Determine the [x, y] coordinate at the center of the cell enclosing the given text.  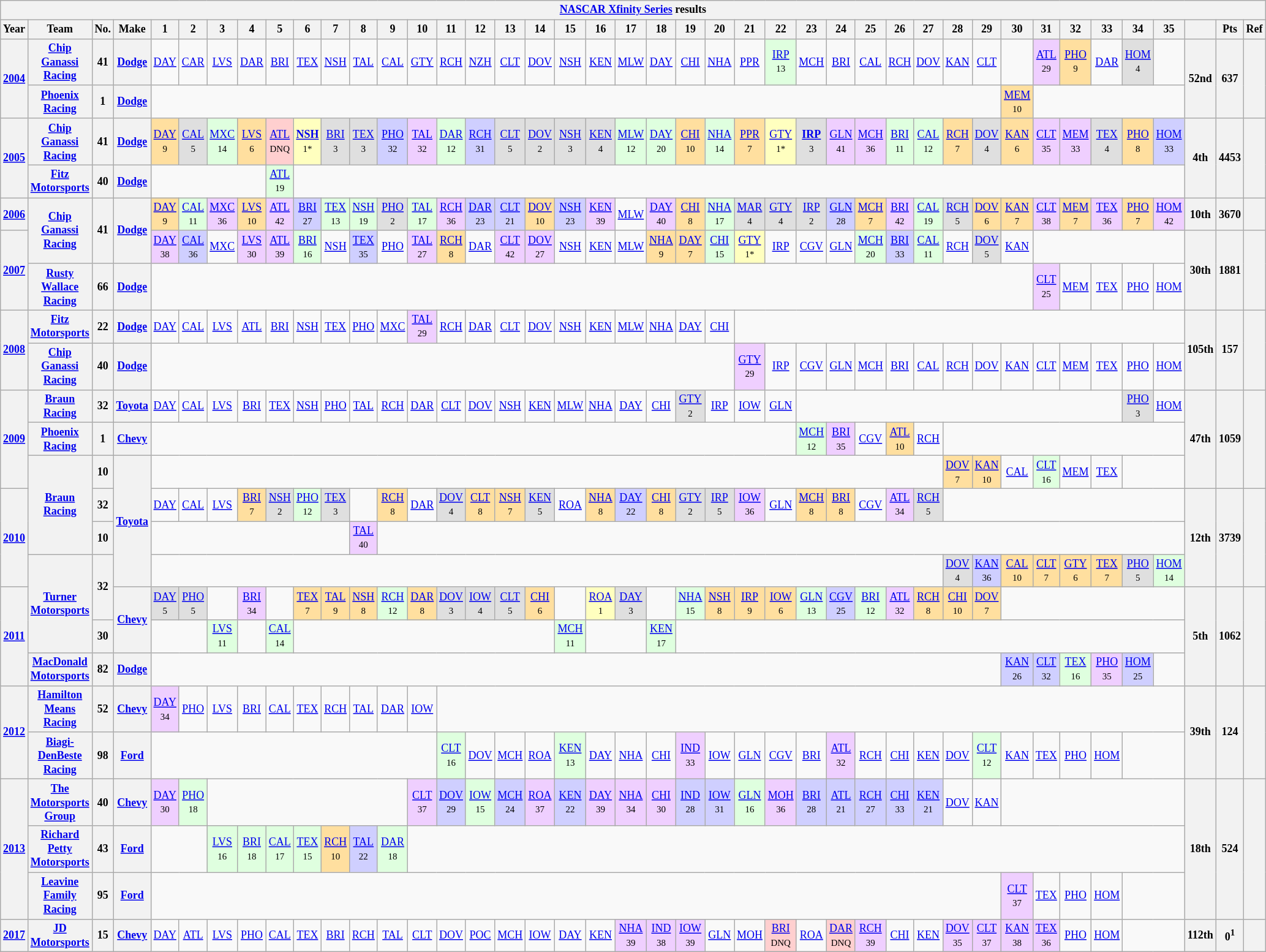
IND38 [661, 935]
NASCAR Xfinity Series results [633, 10]
Hamilton Means Racing [60, 709]
IOW4 [480, 603]
20 [720, 29]
CAL5 [193, 142]
ROA37 [540, 803]
NHA39 [631, 935]
33 [1107, 29]
HOM14 [1169, 570]
HOM4 [1138, 62]
PHO8 [1138, 142]
Leavine Family Racing [60, 896]
BRI16 [307, 247]
TAL17 [423, 214]
KAN6 [1017, 142]
98 [103, 755]
82 [103, 670]
4453 [1230, 158]
GLN28 [842, 214]
TEX13 [336, 214]
Richard Petty Motorsports [60, 849]
DOV6 [987, 214]
NSH23 [570, 214]
BRI33 [900, 247]
Ref [1254, 29]
KAN10 [987, 472]
2017 [15, 935]
31 [1046, 29]
DAY34 [165, 709]
14 [540, 29]
12 [480, 29]
10th [1200, 214]
LVS30 [252, 247]
MOH36 [780, 803]
NHA15 [690, 603]
PPR [750, 62]
RCH36 [451, 214]
MLW12 [631, 142]
26 [900, 29]
Make [132, 29]
MCH20 [870, 247]
3 [222, 29]
KAN26 [1017, 670]
RCH10 [336, 849]
5th [1200, 636]
BRI42 [900, 214]
KEN17 [661, 637]
18 [661, 29]
TAL27 [423, 247]
52 [103, 709]
27 [929, 29]
CLT8 [480, 505]
28 [957, 29]
MEM10 [1017, 102]
DOV2 [540, 142]
CLT38 [1046, 214]
25 [870, 29]
21 [750, 29]
1881 [1230, 270]
5 [279, 29]
GLN41 [842, 142]
Team [60, 29]
RCH12 [393, 603]
12th [1200, 538]
ATL42 [279, 214]
DAY40 [661, 214]
MCH11 [570, 637]
13 [510, 29]
9 [393, 29]
HOM25 [1138, 670]
47th [1200, 439]
CHI33 [900, 803]
Pts [1230, 29]
95 [103, 896]
NHA8 [601, 505]
35 [1169, 29]
PHO12 [307, 505]
112th [1200, 935]
BRI28 [812, 803]
KAN7 [1017, 214]
16 [601, 29]
ATL34 [900, 505]
KEN13 [570, 755]
BRI8 [842, 505]
TAL32 [423, 142]
LVS6 [252, 142]
CLT32 [1046, 670]
2 [193, 29]
BRI18 [252, 849]
PHO35 [1107, 670]
NHA14 [720, 142]
MEM33 [1076, 142]
TEX16 [1076, 670]
CAL10 [1017, 570]
66 [103, 287]
6 [307, 29]
NSH1* [307, 142]
NHA9 [661, 247]
CAL17 [279, 849]
2007 [15, 270]
1059 [1230, 439]
3739 [1230, 538]
1062 [1230, 636]
TEX15 [307, 849]
RCH27 [870, 803]
CHI6 [540, 603]
17 [631, 29]
29 [987, 29]
DOV10 [540, 214]
IRP9 [750, 603]
DOV27 [540, 247]
IOW15 [480, 803]
LVS11 [222, 637]
JD Motorsports [60, 935]
BRI34 [252, 603]
DAY5 [165, 603]
Turner Motorsports [60, 603]
KEN21 [929, 803]
IRP3 [812, 142]
BRI35 [842, 439]
2011 [15, 636]
TAL9 [336, 603]
BRI7 [252, 505]
2012 [15, 732]
CAR [193, 62]
NSH19 [363, 214]
ATLDNQ [279, 142]
23 [812, 29]
124 [1230, 732]
KEN5 [540, 505]
PHO9 [1076, 62]
MCH24 [510, 803]
IRP2 [812, 214]
30th [1200, 270]
IND28 [690, 803]
NHA17 [720, 214]
DAR18 [393, 849]
DAY3 [631, 603]
TEX4 [1107, 142]
RCH39 [870, 935]
BRI12 [870, 603]
CLT42 [510, 247]
MOH [750, 935]
LVS10 [252, 214]
NSH7 [510, 505]
CLT35 [1046, 142]
01 [1230, 935]
HOM42 [1169, 214]
524 [1230, 849]
ATL29 [1046, 62]
BRI27 [307, 214]
39th [1200, 732]
GLN13 [812, 603]
GTY4 [780, 214]
2004 [15, 78]
4th [1200, 158]
BRIDNQ [780, 935]
Biagi-DenBeste Racing [60, 755]
RCH7 [957, 142]
MEM7 [1076, 214]
MCH7 [870, 214]
MAR4 [750, 214]
MacDonald Motorsports [60, 670]
52nd [1200, 78]
2005 [15, 158]
KEN22 [570, 803]
CAL14 [279, 637]
CLT21 [510, 214]
CLT12 [987, 755]
MCH36 [870, 142]
DOV29 [451, 803]
CAL12 [929, 142]
GTY29 [750, 366]
KAN38 [1017, 935]
DAY20 [661, 142]
TEX35 [363, 247]
PHO2 [393, 214]
ATL19 [279, 181]
DAR12 [451, 142]
DAR8 [423, 603]
RCH31 [480, 142]
MXC14 [222, 142]
ATL21 [842, 803]
CAL36 [193, 247]
DAY39 [601, 803]
KEN4 [601, 142]
IOW36 [750, 505]
CLT7 [1046, 570]
43 [103, 849]
MCH12 [812, 439]
2006 [15, 214]
TAL22 [363, 849]
IOW6 [780, 603]
2008 [15, 350]
DAR23 [480, 214]
KAN36 [987, 570]
CAL19 [929, 214]
TAL40 [363, 538]
DAY30 [165, 803]
DAY7 [690, 247]
IND33 [690, 755]
The Motorsports Group [60, 803]
DOV35 [957, 935]
PHO18 [193, 803]
NSH3 [570, 142]
NSH2 [279, 505]
637 [1230, 78]
DOV3 [451, 603]
PHO3 [1138, 406]
POC [480, 935]
3670 [1230, 214]
NZH [480, 62]
ATL10 [900, 439]
DOV5 [987, 247]
Rusty Wallace Racing [60, 287]
ROA1 [601, 603]
No. [103, 29]
CHI15 [720, 247]
PHO7 [1138, 214]
TAL29 [423, 327]
2009 [15, 439]
BRI11 [900, 142]
IOW39 [690, 935]
34 [1138, 29]
7 [336, 29]
CLT25 [1046, 287]
IOW31 [720, 803]
CGV25 [842, 603]
LVS16 [222, 849]
4 [252, 29]
IRP13 [780, 62]
18th [1200, 849]
PHO32 [393, 142]
CHI30 [661, 803]
Year [15, 29]
DARDNQ [842, 935]
DAY38 [165, 247]
DAY22 [631, 505]
2010 [15, 538]
GTY [423, 62]
HOM33 [1169, 142]
ATL39 [279, 247]
24 [842, 29]
105th [1200, 350]
GTY6 [1076, 570]
IRP5 [720, 505]
BRI3 [336, 142]
NHA34 [631, 803]
PPR7 [750, 142]
8 [363, 29]
157 [1230, 350]
KEN39 [601, 214]
MXC36 [222, 214]
2013 [15, 849]
GLN16 [750, 803]
19 [690, 29]
MCH8 [812, 505]
11 [451, 29]
